From the cell containing the given text, extract its center point as (X, Y) coordinate. 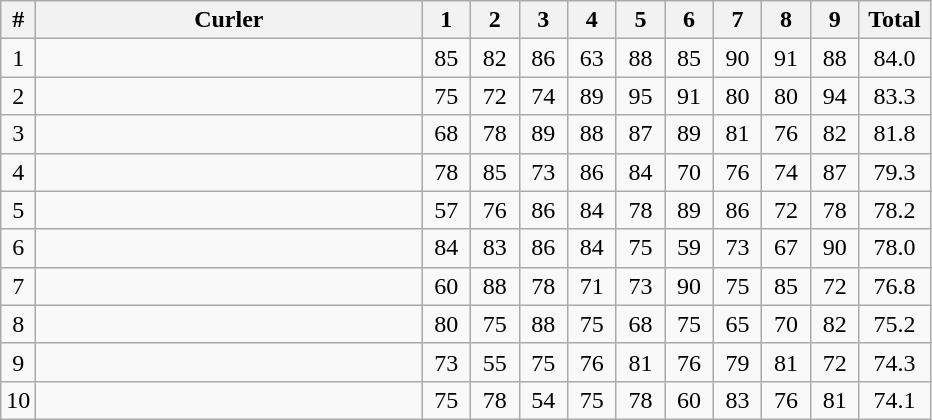
84.0 (894, 58)
74.1 (894, 400)
63 (592, 58)
83.3 (894, 96)
55 (494, 362)
10 (18, 400)
65 (738, 324)
71 (592, 286)
95 (640, 96)
59 (690, 248)
57 (446, 210)
75.2 (894, 324)
81.8 (894, 134)
74.3 (894, 362)
# (18, 20)
Curler (229, 20)
76.8 (894, 286)
78.2 (894, 210)
79.3 (894, 172)
Total (894, 20)
78.0 (894, 248)
79 (738, 362)
94 (834, 96)
54 (544, 400)
67 (786, 248)
